Identify which cell holds the provided text, then report its (x, y) central coordinate. 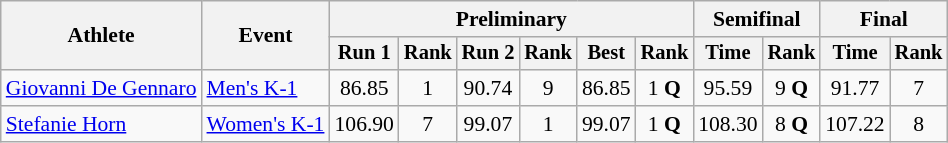
9 (548, 88)
Giovanni De Gennaro (102, 88)
Men's K-1 (265, 88)
Final (884, 19)
Athlete (102, 36)
Semifinal (756, 19)
90.74 (488, 88)
8 Q (792, 124)
9 Q (792, 88)
Best (606, 54)
Preliminary (511, 19)
108.30 (728, 124)
Event (265, 36)
107.22 (854, 124)
8 (919, 124)
91.77 (854, 88)
Women's K-1 (265, 124)
Run 1 (364, 54)
95.59 (728, 88)
Stefanie Horn (102, 124)
106.90 (364, 124)
Run 2 (488, 54)
